Output the (X, Y) coordinate of the center of the cell containing the given text.  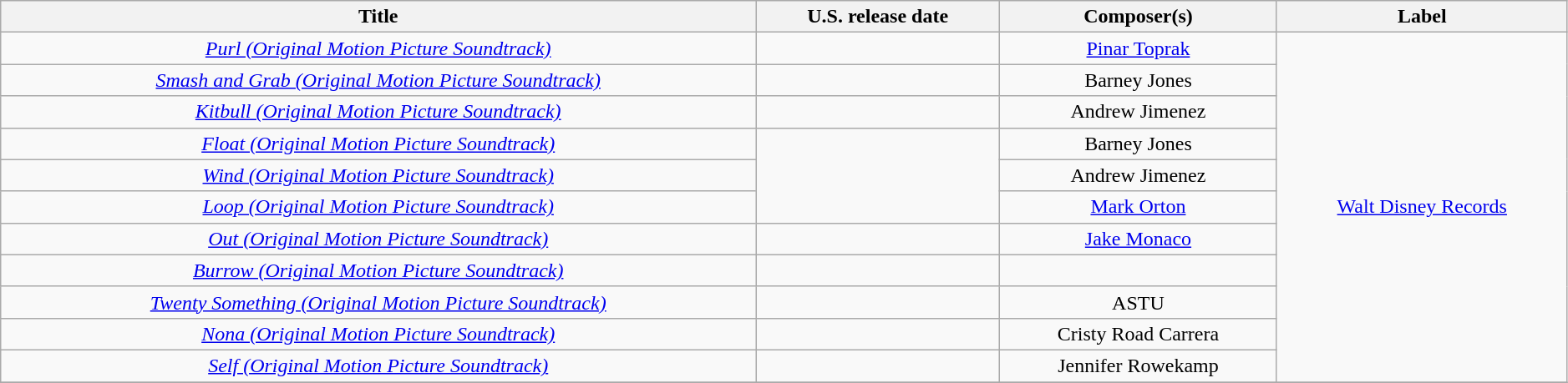
Walt Disney Records (1422, 207)
Purl (Original Motion Picture Soundtrack) (378, 48)
Wind (Original Motion Picture Soundtrack) (378, 175)
Twenty Something (Original Motion Picture Soundtrack) (378, 302)
Smash and Grab (Original Motion Picture Soundtrack) (378, 80)
Title (378, 17)
Composer(s) (1139, 17)
Loop (Original Motion Picture Soundtrack) (378, 207)
Jennifer Rowekamp (1139, 365)
Label (1422, 17)
U.S. release date (878, 17)
Jake Monaco (1139, 239)
Mark Orton (1139, 207)
Kitbull (Original Motion Picture Soundtrack) (378, 112)
Cristy Road Carrera (1139, 334)
Out (Original Motion Picture Soundtrack) (378, 239)
Float (Original Motion Picture Soundtrack) (378, 144)
Burrow (Original Motion Picture Soundtrack) (378, 270)
Self (Original Motion Picture Soundtrack) (378, 365)
Pinar Toprak (1139, 48)
Nona (Original Motion Picture Soundtrack) (378, 334)
ASTU (1139, 302)
